Find where the given text appears and provide that cell's center as [X, Y] coordinate. 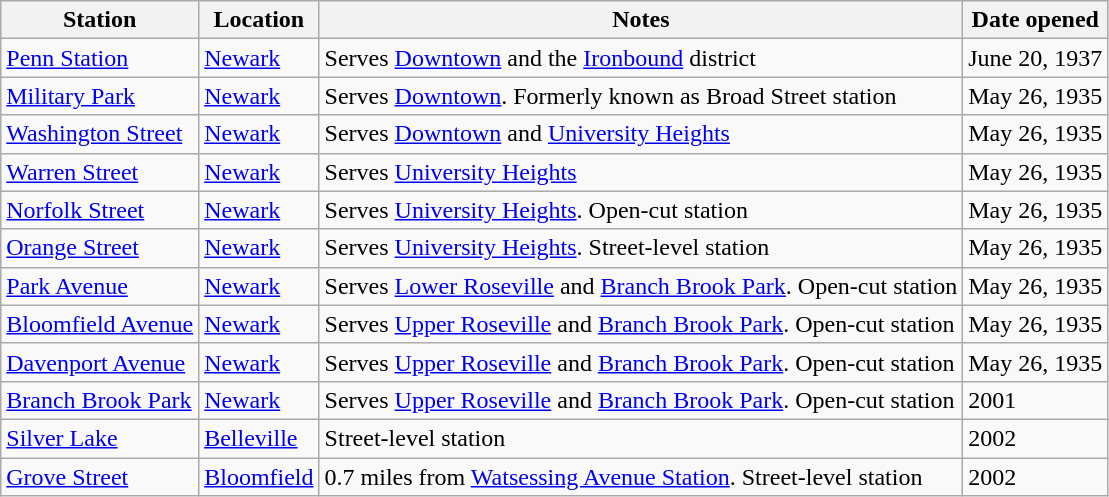
Serves Lower Roseville and Branch Brook Park. Open-cut station [641, 286]
Warren Street [100, 172]
Park Avenue [100, 286]
Branch Brook Park [100, 400]
June 20, 1937 [1036, 58]
Serves University Heights. Open-cut station [641, 210]
Location [259, 20]
Street-level station [641, 438]
Station [100, 20]
Belleville [259, 438]
2001 [1036, 400]
Bloomfield [259, 477]
Davenport Avenue [100, 362]
Silver Lake [100, 438]
Serves Downtown. Formerly known as Broad Street station [641, 96]
Military Park [100, 96]
0.7 miles from Watsessing Avenue Station. Street-level station [641, 477]
Date opened [1036, 20]
Serves University Heights [641, 172]
Notes [641, 20]
Bloomfield Avenue [100, 324]
Serves University Heights. Street-level station [641, 248]
Grove Street [100, 477]
Orange Street [100, 248]
Washington Street [100, 134]
Norfolk Street [100, 210]
Serves Downtown and the Ironbound district [641, 58]
Penn Station [100, 58]
Serves Downtown and University Heights [641, 134]
